Extract the (x, y) coordinate from the center of the cell holding the provided text.  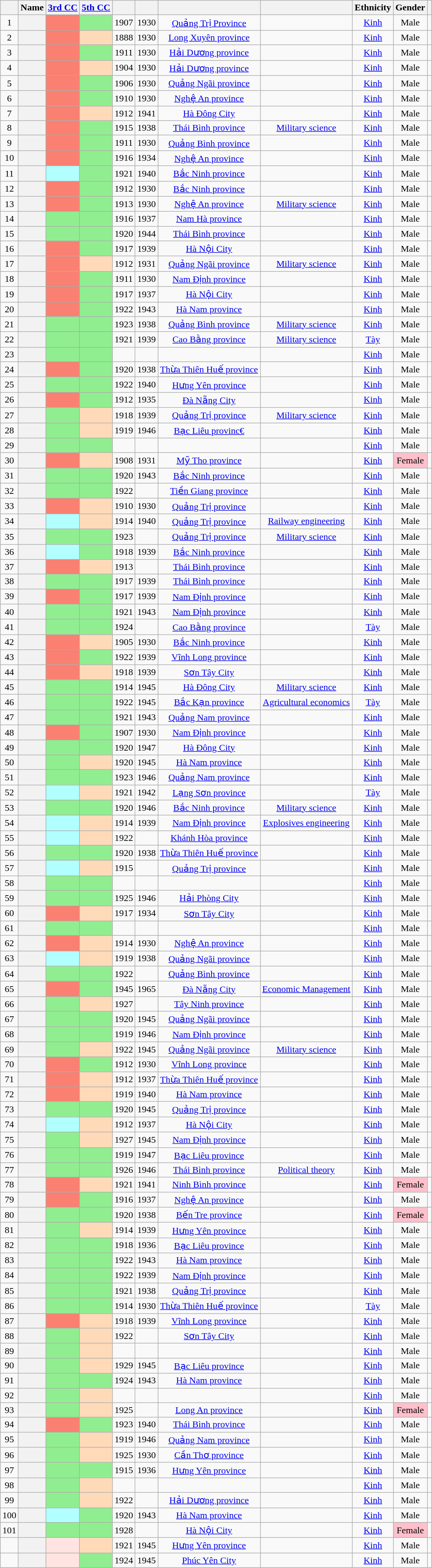
64 (9, 974)
1944 (146, 234)
67 (9, 1019)
65 (9, 989)
10 (9, 158)
30 (9, 460)
41 (9, 627)
3 (9, 52)
31 (9, 476)
85 (9, 1291)
9 (9, 143)
87 (9, 1321)
16 (9, 249)
52 (9, 793)
12 (9, 189)
80 (9, 1215)
5 (9, 83)
1904 (124, 68)
35 (9, 537)
18 (9, 279)
55 (9, 838)
51 (9, 777)
Agricultural economics (306, 702)
1926 (124, 1170)
75 (9, 1140)
70 (9, 1064)
1 (9, 23)
98 (9, 1485)
22 (9, 340)
100 (9, 1515)
1906 (124, 83)
Ninh Bình province (209, 1185)
77 (9, 1170)
Economic Management (306, 989)
74 (9, 1125)
71 (9, 1080)
2 (9, 37)
15 (9, 234)
72 (9, 1094)
101 (9, 1530)
81 (9, 1230)
13 (9, 204)
Railway engineering (306, 521)
57 (9, 868)
84 (9, 1275)
46 (9, 702)
43 (9, 657)
23 (9, 354)
95 (9, 1440)
Bắc Kạn province (209, 702)
82 (9, 1245)
Long An province (209, 1410)
78 (9, 1185)
44 (9, 672)
14 (9, 219)
5th CC (96, 8)
33 (9, 506)
Quảng Trị Province (209, 23)
42 (9, 642)
1942 (146, 793)
88 (9, 1336)
1935 (146, 400)
37 (9, 567)
Nam Hà province (209, 219)
Phúc Yên City (209, 1560)
90 (9, 1366)
69 (9, 1049)
20 (9, 309)
1929 (124, 1366)
4 (9, 68)
Political theory (306, 1170)
17 (9, 264)
73 (9, 1109)
79 (9, 1200)
19 (9, 294)
Lạng Sơn province (209, 793)
21 (9, 324)
Ethnicity (373, 8)
68 (9, 1034)
99 (9, 1500)
97 (9, 1470)
53 (9, 808)
3rd CC (63, 8)
61 (9, 928)
34 (9, 521)
Explosives engineering (306, 823)
Bạc Liêu provinc€ (209, 430)
6 (9, 98)
28 (9, 430)
36 (9, 552)
Bến Tre province (209, 1215)
63 (9, 958)
32 (9, 491)
24 (9, 369)
62 (9, 943)
54 (9, 823)
91 (9, 1381)
Mỹ Tho province (209, 460)
59 (9, 898)
48 (9, 733)
1965 (146, 989)
50 (9, 762)
38 (9, 581)
Khánh Hòa province (209, 838)
66 (9, 1004)
83 (9, 1260)
Long Xuyên province (209, 37)
56 (9, 853)
1908 (124, 460)
Tiền Giang province (209, 491)
93 (9, 1410)
92 (9, 1395)
1888 (124, 37)
45 (9, 687)
89 (9, 1351)
96 (9, 1455)
94 (9, 1425)
39 (9, 596)
Tây Ninh province (209, 1004)
60 (9, 913)
Name (32, 8)
40 (9, 612)
8 (9, 128)
49 (9, 748)
1928 (124, 1530)
Gender (410, 8)
Hải Phòng City (209, 898)
11 (9, 173)
7 (9, 113)
47 (9, 717)
Cần Thơ province (209, 1455)
1905 (124, 642)
26 (9, 400)
27 (9, 415)
86 (9, 1306)
29 (9, 445)
25 (9, 385)
76 (9, 1155)
58 (9, 883)
